Scan for the cell matching the given text and deliver its [x, y] coordinate at center. 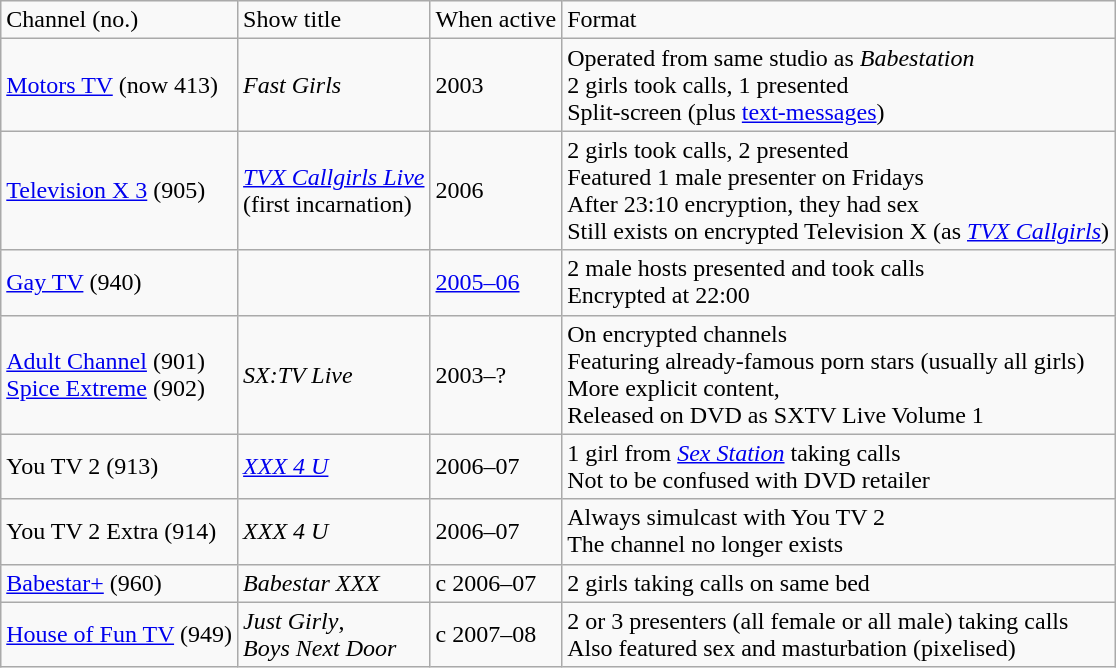
Gay TV (940) [120, 282]
Television X 3 (905) [120, 190]
You TV 2 Extra (914) [120, 532]
2003–? [496, 374]
When active [496, 20]
c 2006–07 [496, 583]
Show title [334, 20]
1 girl from Sex Station taking calls Not to be confused with DVD retailer [838, 466]
Operated from same studio as Babestation 2 girls took calls, 1 presented Split-screen (plus text-messages) [838, 85]
2 or 3 presenters (all female or all male) taking calls Also featured sex and masturbation (pixelised) [838, 634]
2005–06 [496, 282]
c 2007–08 [496, 634]
You TV 2 (913) [120, 466]
Just Girly, Boys Next Door [334, 634]
Babestar+ (960) [120, 583]
On encrypted channels Featuring already-famous porn stars (usually all girls) More explicit content, Released on DVD as SXTV Live Volume 1 [838, 374]
2006 [496, 190]
Fast Girls [334, 85]
SX:TV Live [334, 374]
Always simulcast with You TV 2 The channel no longer exists [838, 532]
Adult Channel (901) Spice Extreme (902) [120, 374]
Format [838, 20]
2 girls taking calls on same bed [838, 583]
House of Fun TV (949) [120, 634]
TVX Callgirls Live (first incarnation) [334, 190]
Channel (no.) [120, 20]
Motors TV (now 413) [120, 85]
Babestar XXX [334, 583]
2003 [496, 85]
2 male hosts presented and took calls Encrypted at 22:00 [838, 282]
